Scan for the cell matching the given text and deliver its [x, y] coordinate at center. 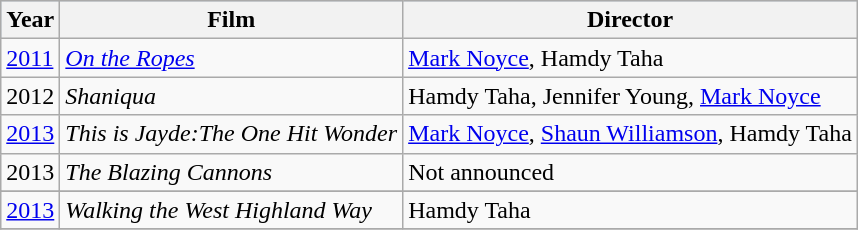
Film [232, 20]
The Blazing Cannons [232, 172]
Not announced [630, 172]
Shaniqua [232, 96]
On the Ropes [232, 58]
Year [30, 20]
2012 [30, 96]
Director [630, 20]
This is Jayde:The One Hit Wonder [232, 134]
Hamdy Taha [630, 210]
Mark Noyce, Hamdy Taha [630, 58]
Mark Noyce, Shaun Williamson, Hamdy Taha [630, 134]
Walking the West Highland Way [232, 210]
2011 [30, 58]
Hamdy Taha, Jennifer Young, Mark Noyce [630, 96]
